Pinpoint the cell where the given text exists, returning its (X, Y) midpoint coordinate. 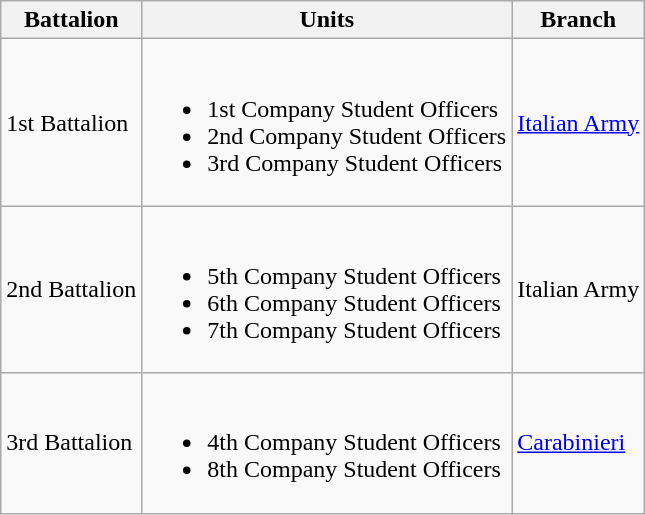
2nd Battalion (72, 290)
Branch (578, 20)
Carabinieri (578, 443)
5th Company Student Officers6th Company Student Officers7th Company Student Officers (327, 290)
Battalion (72, 20)
3rd Battalion (72, 443)
Units (327, 20)
4th Company Student Officers8th Company Student Officers (327, 443)
1st Battalion (72, 122)
1st Company Student Officers2nd Company Student Officers3rd Company Student Officers (327, 122)
